Scan for the cell matching the given text and deliver its (X, Y) coordinate at center. 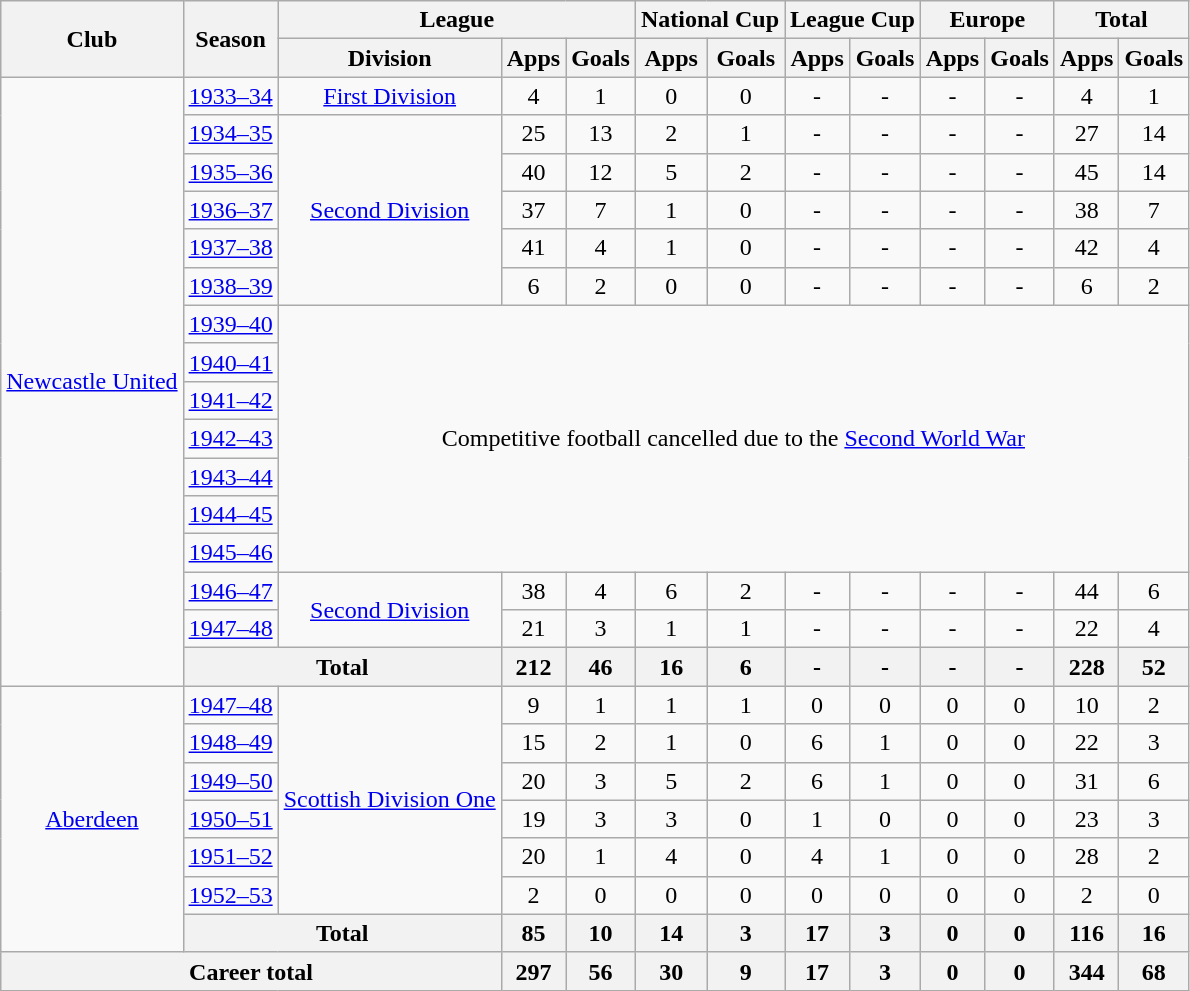
1951–52 (230, 857)
228 (1086, 667)
41 (533, 248)
1940–41 (230, 362)
Competitive football cancelled due to the Second World War (733, 438)
First Division (390, 96)
1935–36 (230, 172)
Career total (251, 971)
45 (1086, 172)
1941–42 (230, 400)
1933–34 (230, 96)
30 (671, 971)
National Cup (710, 20)
1944–45 (230, 515)
37 (533, 210)
344 (1086, 971)
40 (533, 172)
1943–44 (230, 477)
44 (1086, 591)
212 (533, 667)
1939–40 (230, 324)
85 (533, 933)
League Cup (853, 20)
56 (601, 971)
27 (1086, 134)
1946–47 (230, 591)
1948–49 (230, 743)
12 (601, 172)
52 (1154, 667)
1949–50 (230, 781)
Newcastle United (92, 382)
1945–46 (230, 553)
Club (92, 39)
116 (1086, 933)
1934–35 (230, 134)
13 (601, 134)
Aberdeen (92, 819)
23 (1086, 819)
1938–39 (230, 286)
46 (601, 667)
Europe (987, 20)
Scottish Division One (390, 800)
1950–51 (230, 819)
Season (230, 39)
1952–53 (230, 895)
1936–37 (230, 210)
42 (1086, 248)
1937–38 (230, 248)
1942–43 (230, 438)
Division (390, 58)
15 (533, 743)
31 (1086, 781)
League (456, 20)
28 (1086, 857)
297 (533, 971)
19 (533, 819)
68 (1154, 971)
21 (533, 629)
25 (533, 134)
